Scan for the cell matching the given text and deliver its [x, y] coordinate at center. 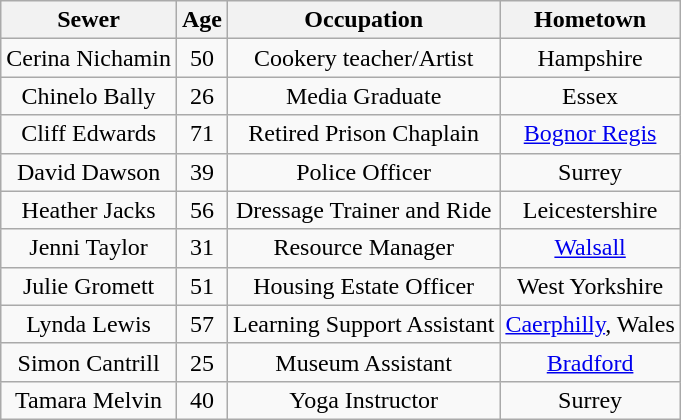
25 [202, 362]
Museum Assistant [363, 362]
Lynda Lewis [89, 324]
Walsall [590, 248]
Resource Manager [363, 248]
26 [202, 96]
Yoga Instructor [363, 400]
Bognor Regis [590, 134]
Housing Estate Officer [363, 286]
Bradford [590, 362]
Learning Support Assistant [363, 324]
Dressage Trainer and Ride [363, 210]
Heather Jacks [89, 210]
31 [202, 248]
Cerina Nichamin [89, 58]
Media Graduate [363, 96]
West Yorkshire [590, 286]
Retired Prison Chaplain [363, 134]
50 [202, 58]
Occupation [363, 20]
51 [202, 286]
David Dawson [89, 172]
Police Officer [363, 172]
56 [202, 210]
Leicestershire [590, 210]
Simon Cantrill [89, 362]
Cookery teacher/Artist [363, 58]
Hampshire [590, 58]
Essex [590, 96]
Caerphilly, Wales [590, 324]
57 [202, 324]
Julie Gromett [89, 286]
71 [202, 134]
Tamara Melvin [89, 400]
Chinelo Bally [89, 96]
Jenni Taylor [89, 248]
39 [202, 172]
Cliff Edwards [89, 134]
Hometown [590, 20]
Age [202, 20]
40 [202, 400]
Sewer [89, 20]
